Determine the [X, Y] coordinate at the center of the cell enclosing the given text.  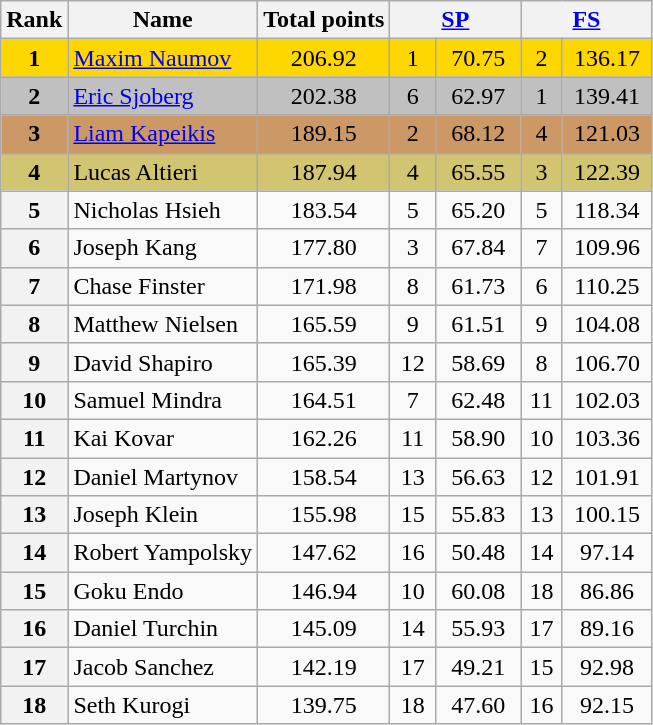
136.17 [607, 58]
Chase Finster [163, 286]
100.15 [607, 515]
103.36 [607, 438]
183.54 [324, 210]
92.15 [607, 705]
55.83 [478, 515]
68.12 [478, 134]
106.70 [607, 362]
92.98 [607, 667]
142.19 [324, 667]
58.69 [478, 362]
62.97 [478, 96]
164.51 [324, 400]
189.15 [324, 134]
171.98 [324, 286]
118.34 [607, 210]
110.25 [607, 286]
61.51 [478, 324]
Lucas Altieri [163, 172]
Jacob Sanchez [163, 667]
Daniel Martynov [163, 477]
86.86 [607, 591]
146.94 [324, 591]
Eric Sjoberg [163, 96]
145.09 [324, 629]
165.59 [324, 324]
121.03 [607, 134]
102.03 [607, 400]
50.48 [478, 553]
206.92 [324, 58]
60.08 [478, 591]
Samuel Mindra [163, 400]
Daniel Turchin [163, 629]
Goku Endo [163, 591]
SP [456, 20]
202.38 [324, 96]
62.48 [478, 400]
47.60 [478, 705]
Robert Yampolsky [163, 553]
147.62 [324, 553]
Matthew Nielsen [163, 324]
139.41 [607, 96]
Seth Kurogi [163, 705]
Rank [34, 20]
122.39 [607, 172]
104.08 [607, 324]
58.90 [478, 438]
139.75 [324, 705]
Total points [324, 20]
56.63 [478, 477]
Maxim Naumov [163, 58]
109.96 [607, 248]
177.80 [324, 248]
Name [163, 20]
165.39 [324, 362]
70.75 [478, 58]
55.93 [478, 629]
65.55 [478, 172]
Kai Kovar [163, 438]
101.91 [607, 477]
61.73 [478, 286]
155.98 [324, 515]
FS [586, 20]
67.84 [478, 248]
Joseph Kang [163, 248]
49.21 [478, 667]
Nicholas Hsieh [163, 210]
97.14 [607, 553]
158.54 [324, 477]
Liam Kapeikis [163, 134]
187.94 [324, 172]
162.26 [324, 438]
65.20 [478, 210]
89.16 [607, 629]
David Shapiro [163, 362]
Joseph Klein [163, 515]
